Search for the cell housing the specified text and yield its [X, Y] center coordinate. 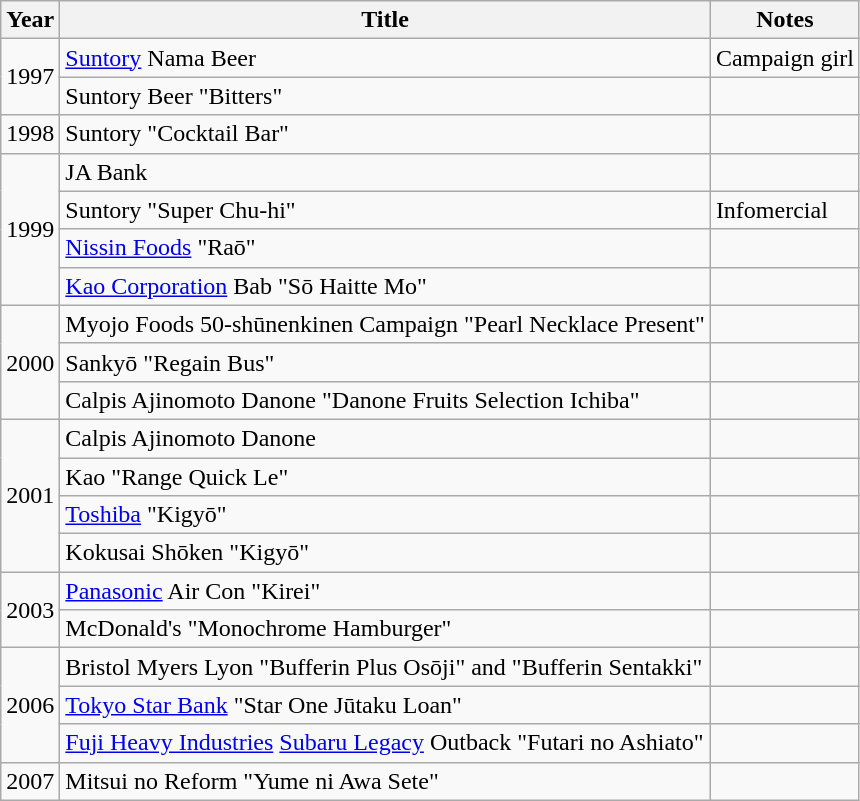
1998 [30, 134]
2000 [30, 362]
Calpis Ajinomoto Danone "Danone Fruits Selection Ichiba" [386, 400]
Calpis Ajinomoto Danone [386, 438]
McDonald's "Monochrome Hamburger" [386, 629]
Suntory Beer "Bitters" [386, 96]
Infomercial [784, 210]
Kao "Range Quick Le" [386, 477]
Suntory Nama Beer [386, 58]
2006 [30, 705]
Tokyo Star Bank "Star One Jūtaku Loan" [386, 705]
Bristol Myers Lyon "Bufferin Plus Osōji" and "Bufferin Sentakki" [386, 667]
Suntory "Super Chu-hi" [386, 210]
Suntory "Cocktail Bar" [386, 134]
Myojo Foods 50-shūnenkinen Campaign "Pearl Necklace Present" [386, 324]
Kao Corporation Bab "Sō Haitte Mo" [386, 286]
1999 [30, 229]
JA Bank [386, 172]
Fuji Heavy Industries Subaru Legacy Outback "Futari no Ashiato" [386, 743]
Panasonic Air Con "Kirei" [386, 591]
Notes [784, 20]
2001 [30, 495]
Campaign girl [784, 58]
2007 [30, 781]
1997 [30, 77]
Kokusai Shōken "Kigyō" [386, 553]
Mitsui no Reform "Yume ni Awa Sete" [386, 781]
Sankyō "Regain Bus" [386, 362]
Nissin Foods "Raō" [386, 248]
Title [386, 20]
Toshiba "Kigyō" [386, 515]
2003 [30, 610]
Year [30, 20]
